Return the [x, y] coordinate for the center point of the cell that contains the specified text.  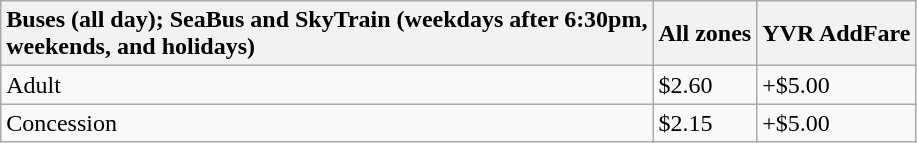
Buses (all day); SeaBus and SkyTrain (weekdays after 6:30pm,weekends, and holidays) [327, 34]
YVR AddFare [836, 34]
Adult [327, 85]
All zones [705, 34]
$2.15 [705, 123]
Concession [327, 123]
$2.60 [705, 85]
